Locate the cell with the specified text and output its [x, y] center coordinate. 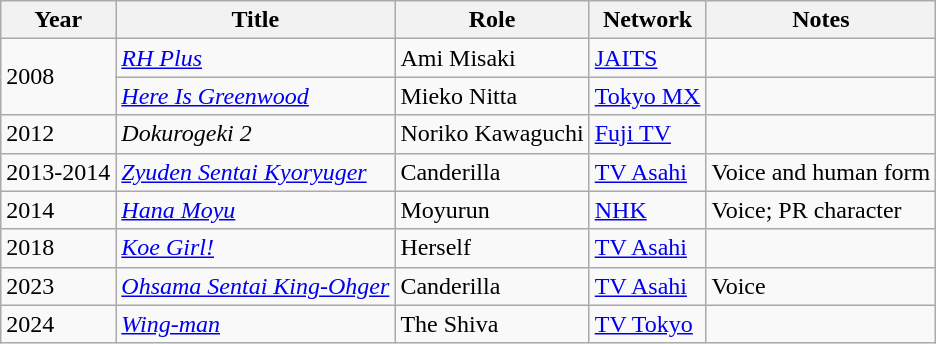
Hana Moyu [256, 210]
NHK [648, 210]
Role [492, 20]
RH Plus [256, 58]
Zyuden Sentai Kyoryuger [256, 172]
Wing-man [256, 324]
Ohsama Sentai King-Ohger [256, 286]
2008 [58, 77]
Voice and human form [821, 172]
Noriko Kawaguchi [492, 134]
TV Tokyo [648, 324]
The Shiva [492, 324]
Moyurun [492, 210]
2012 [58, 134]
JAITS [648, 58]
Voice [821, 286]
Herself [492, 248]
Title [256, 20]
2018 [58, 248]
2013-2014 [58, 172]
Mieko Nitta [492, 96]
2023 [58, 286]
Dokurogeki 2 [256, 134]
Tokyo MX [648, 96]
2024 [58, 324]
Here Is Greenwood [256, 96]
Fuji TV [648, 134]
Year [58, 20]
Voice; PR character [821, 210]
Notes [821, 20]
Network [648, 20]
2014 [58, 210]
Koe Girl! [256, 248]
Ami Misaki [492, 58]
